Find where the given text appears and provide that cell's center as (X, Y) coordinate. 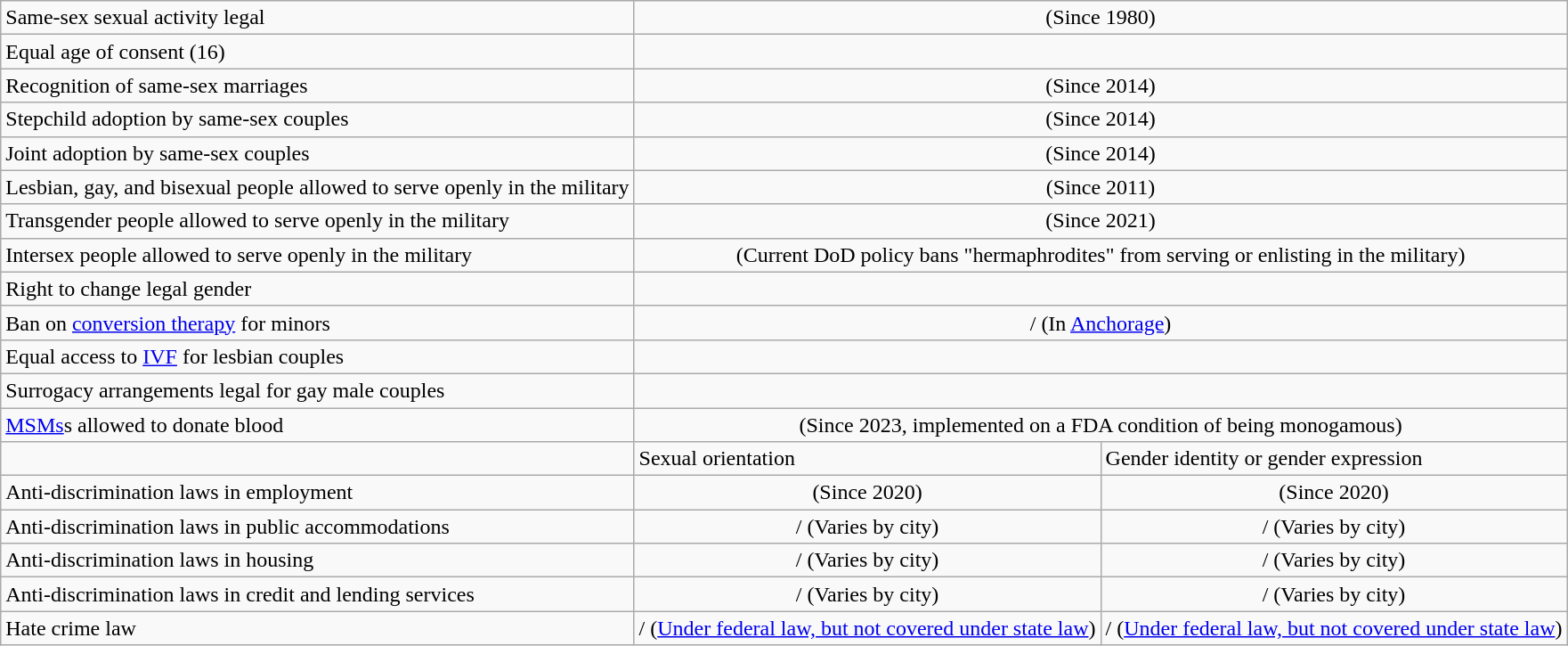
Lesbian, gay, and bisexual people allowed to serve openly in the military (317, 187)
Anti-discrimination laws in housing (317, 560)
(Current DoD policy bans "hermaphrodites" from serving or enlisting in the military) (1101, 255)
Gender identity or gender expression (1334, 459)
/ (In Anchorage) (1101, 323)
Right to change legal gender (317, 289)
Anti-discrimination laws in employment (317, 493)
Ban on conversion therapy for minors (317, 323)
Intersex people allowed to serve openly in the military (317, 255)
Recognition of same-sex marriages (317, 86)
(Since 2021) (1101, 221)
Hate crime law (317, 628)
Same-sex sexual activity legal (317, 18)
Anti-discrimination laws in public accommodations (317, 527)
Joint adoption by same-sex couples (317, 153)
Sexual orientation (867, 459)
Anti-discrimination laws in credit and lending services (317, 594)
(Since 1980) (1101, 18)
(Since 2011) (1101, 187)
(Since 2023, implemented on a FDA condition of being monogamous) (1101, 425)
Equal age of consent (16) (317, 52)
MSMss allowed to donate blood (317, 425)
Transgender people allowed to serve openly in the military (317, 221)
Stepchild adoption by same-sex couples (317, 119)
Equal access to IVF for lesbian couples (317, 356)
Surrogacy arrangements legal for gay male couples (317, 390)
